Scan for the cell matching the given text and deliver its [x, y] coordinate at center. 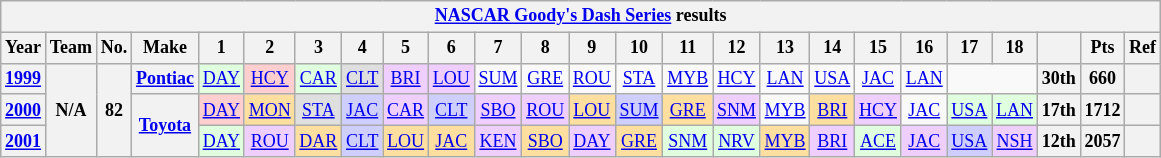
17th [1058, 110]
ACE [878, 140]
Year [24, 48]
660 [1102, 78]
NSH [1015, 140]
4 [362, 48]
9 [592, 48]
15 [878, 48]
13 [785, 48]
12th [1058, 140]
Make [166, 48]
MON [270, 110]
6 [451, 48]
2 [270, 48]
1999 [24, 78]
30th [1058, 78]
11 [688, 48]
NASCAR Goody's Dash Series results [581, 16]
14 [832, 48]
7 [498, 48]
2000 [24, 110]
10 [639, 48]
17 [970, 48]
16 [924, 48]
1 [221, 48]
Ref [1143, 48]
18 [1015, 48]
Pts [1102, 48]
2001 [24, 140]
NRV [737, 140]
KEN [498, 140]
N/A [70, 110]
12 [737, 48]
Toyota [166, 125]
Team [70, 48]
Pontiac [166, 78]
8 [546, 48]
3 [318, 48]
2057 [1102, 140]
82 [114, 110]
No. [114, 48]
5 [406, 48]
1712 [1102, 110]
DAR [318, 140]
